Return the [X, Y] coordinate for the center point of the cell that contains the specified text.  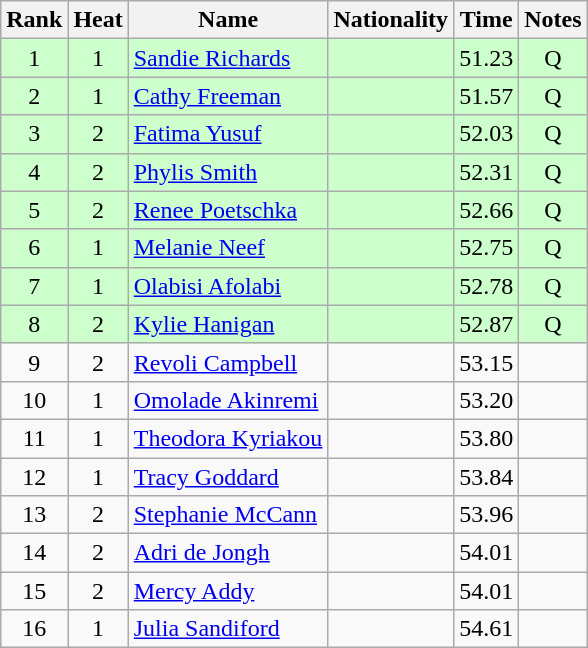
53.15 [486, 362]
Sandie Richards [228, 58]
16 [34, 629]
4 [34, 172]
Nationality [391, 20]
Time [486, 20]
7 [34, 286]
Kylie Hanigan [228, 324]
12 [34, 477]
53.80 [486, 438]
8 [34, 324]
9 [34, 362]
14 [34, 553]
51.23 [486, 58]
Theodora Kyriakou [228, 438]
Omolade Akinremi [228, 400]
53.20 [486, 400]
52.66 [486, 210]
Cathy Freeman [228, 96]
Stephanie McCann [228, 515]
53.96 [486, 515]
52.87 [486, 324]
54.61 [486, 629]
Tracy Goddard [228, 477]
5 [34, 210]
Renee Poetschka [228, 210]
52.78 [486, 286]
Fatima Yusuf [228, 134]
52.31 [486, 172]
3 [34, 134]
Rank [34, 20]
51.57 [486, 96]
11 [34, 438]
53.84 [486, 477]
Phylis Smith [228, 172]
Mercy Addy [228, 591]
10 [34, 400]
Revoli Campbell [228, 362]
52.75 [486, 248]
Olabisi Afolabi [228, 286]
Adri de Jongh [228, 553]
6 [34, 248]
Heat [98, 20]
Notes [553, 20]
15 [34, 591]
13 [34, 515]
Julia Sandiford [228, 629]
52.03 [486, 134]
Name [228, 20]
Melanie Neef [228, 248]
